Extract the (x, y) coordinate from the center of the cell holding the provided text.  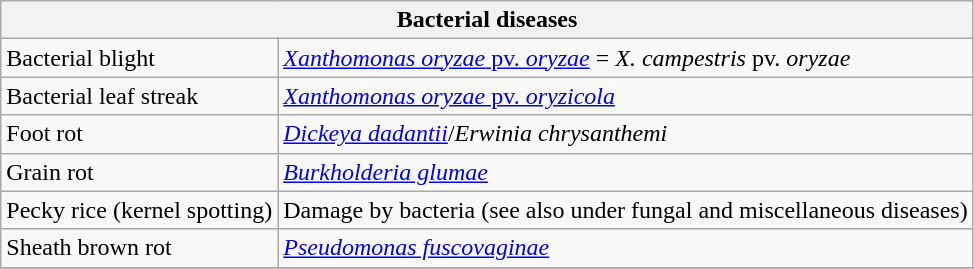
Xanthomonas oryzae pv. oryzicola (626, 96)
Bacterial blight (140, 58)
Bacterial leaf streak (140, 96)
Grain rot (140, 172)
Sheath brown rot (140, 248)
Bacterial diseases (487, 20)
Burkholderia glumae (626, 172)
Pseudomonas fuscovaginae (626, 248)
Xanthomonas oryzae pv. oryzae = X. campestris pv. oryzae (626, 58)
Pecky rice (kernel spotting) (140, 210)
Dickeya dadantii/Erwinia chrysanthemi (626, 134)
Foot rot (140, 134)
Damage by bacteria (see also under fungal and miscellaneous diseases) (626, 210)
